Capture the cell that displays the provided text and extract its (x, y) central coordinate. 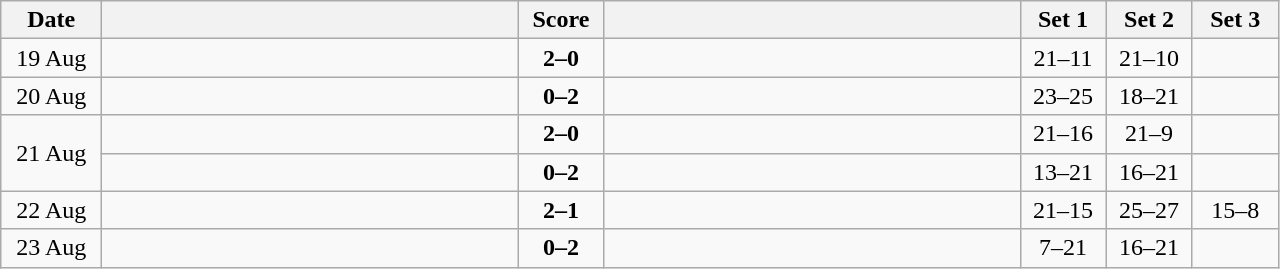
Set 3 (1235, 20)
13–21 (1063, 172)
22 Aug (52, 210)
Set 2 (1149, 20)
20 Aug (52, 96)
19 Aug (52, 58)
25–27 (1149, 210)
18–21 (1149, 96)
Date (52, 20)
23 Aug (52, 248)
21–16 (1063, 134)
23–25 (1063, 96)
21–9 (1149, 134)
2–1 (561, 210)
21–11 (1063, 58)
15–8 (1235, 210)
Set 1 (1063, 20)
Score (561, 20)
21–15 (1063, 210)
21 Aug (52, 153)
21–10 (1149, 58)
7–21 (1063, 248)
